Detect which cell encompasses the target text, then output its (X, Y) center coordinate. 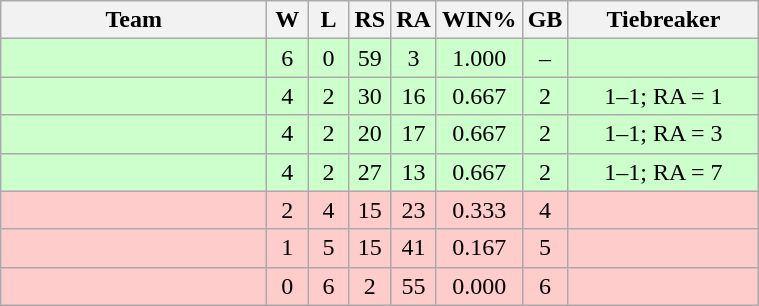
41 (414, 248)
Tiebreaker (664, 20)
0.333 (479, 210)
55 (414, 286)
1–1; RA = 7 (664, 172)
1–1; RA = 3 (664, 134)
59 (370, 58)
RA (414, 20)
1 (288, 248)
1.000 (479, 58)
0.167 (479, 248)
17 (414, 134)
RS (370, 20)
Team (134, 20)
L (328, 20)
23 (414, 210)
16 (414, 96)
3 (414, 58)
30 (370, 96)
20 (370, 134)
– (545, 58)
1–1; RA = 1 (664, 96)
0.000 (479, 286)
GB (545, 20)
27 (370, 172)
W (288, 20)
WIN% (479, 20)
13 (414, 172)
